For the text-containing cell, return its midpoint in [x, y] coordinate format. 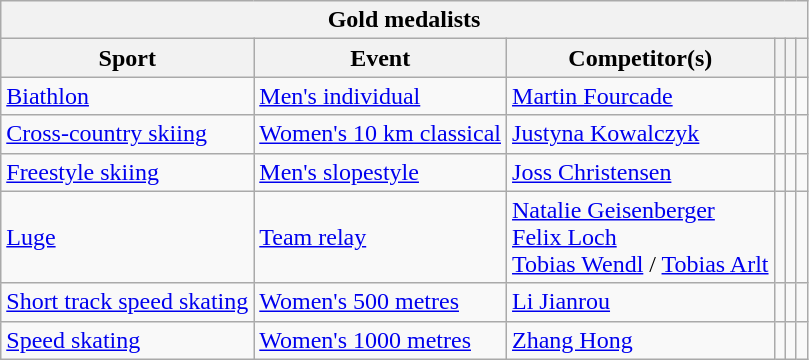
Short track speed skating [128, 302]
Natalie GeisenbergerFelix LochTobias Wendl / Tobias Arlt [641, 237]
Competitor(s) [641, 58]
Freestyle skiing [128, 172]
Sport [128, 58]
Luge [128, 237]
Event [380, 58]
Zhang Hong [641, 340]
Li Jianrou [641, 302]
Martin Fourcade [641, 96]
Team relay [380, 237]
Gold medalists [404, 20]
Cross-country skiing [128, 134]
Men's individual [380, 96]
Women's 1000 metres [380, 340]
Women's 500 metres [380, 302]
Men's slopestyle [380, 172]
Biathlon [128, 96]
Women's 10 km classical [380, 134]
Speed skating [128, 340]
Justyna Kowalczyk [641, 134]
Joss Christensen [641, 172]
